Return (X, Y) of the center of cell containing provided text 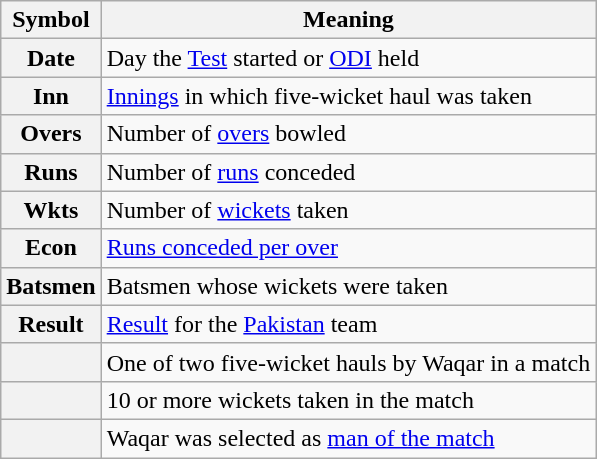
Symbol (51, 20)
Date (51, 58)
Inn (51, 96)
Number of runs conceded (348, 172)
Number of overs bowled (348, 134)
One of two five-wicket hauls by Waqar in a match (348, 362)
10 or more wickets taken in the match (348, 400)
Wkts (51, 210)
Runs (51, 172)
Overs (51, 134)
Result for the Pakistan team (348, 324)
Day the Test started or ODI held (348, 58)
Meaning (348, 20)
Waqar was selected as man of the match (348, 438)
Batsmen (51, 286)
Econ (51, 248)
Innings in which five-wicket haul was taken (348, 96)
Runs conceded per over (348, 248)
Number of wickets taken (348, 210)
Result (51, 324)
Batsmen whose wickets were taken (348, 286)
